Return the [X, Y] coordinate for the center point of the cell that contains the specified text.  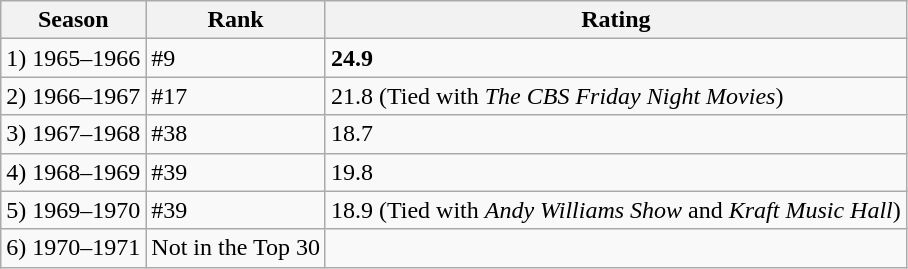
6) 1970–1971 [74, 248]
3) 1967–1968 [74, 134]
18.7 [616, 134]
24.9 [616, 58]
Season [74, 20]
#9 [236, 58]
Rating [616, 20]
5) 1969–1970 [74, 210]
21.8 (Tied with The CBS Friday Night Movies) [616, 96]
19.8 [616, 172]
2) 1966–1967 [74, 96]
#38 [236, 134]
18.9 (Tied with Andy Williams Show and Kraft Music Hall) [616, 210]
Rank [236, 20]
Not in the Top 30 [236, 248]
1) 1965–1966 [74, 58]
4) 1968–1969 [74, 172]
#17 [236, 96]
